Return the [X, Y] coordinate for the center point of the cell that contains the specified text.  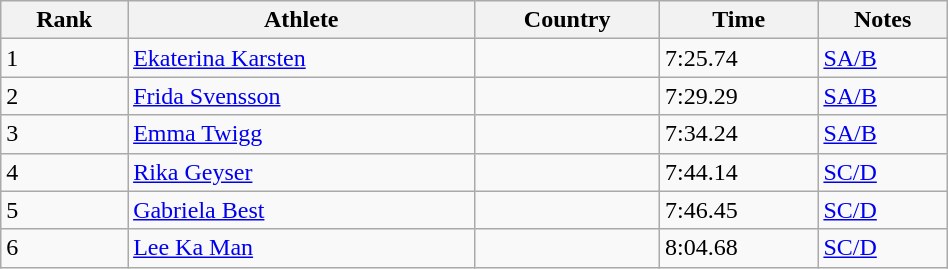
4 [64, 172]
Notes [882, 20]
Ekaterina Karsten [302, 58]
7:29.29 [739, 96]
2 [64, 96]
5 [64, 210]
7:25.74 [739, 58]
Athlete [302, 20]
Frida Svensson [302, 96]
7:34.24 [739, 134]
Gabriela Best [302, 210]
7:46.45 [739, 210]
Time [739, 20]
3 [64, 134]
Lee Ka Man [302, 248]
7:44.14 [739, 172]
Emma Twigg [302, 134]
Rank [64, 20]
Country [568, 20]
1 [64, 58]
Rika Geyser [302, 172]
8:04.68 [739, 248]
6 [64, 248]
